Output the [x, y] coordinate of the center of the cell containing the given text.  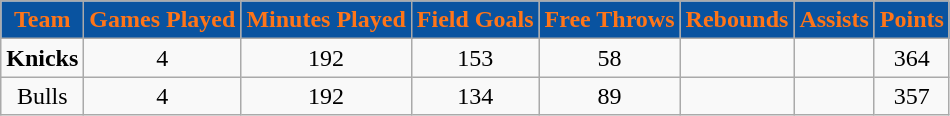
134 [475, 96]
Field Goals [475, 20]
Free Throws [610, 20]
Rebounds [737, 20]
364 [912, 58]
Assists [834, 20]
58 [610, 58]
357 [912, 96]
89 [610, 96]
Team [42, 20]
Bulls [42, 96]
Minutes Played [326, 20]
Games Played [162, 20]
Knicks [42, 58]
153 [475, 58]
Points [912, 20]
